Locate the cell with the specified text and output its [x, y] center coordinate. 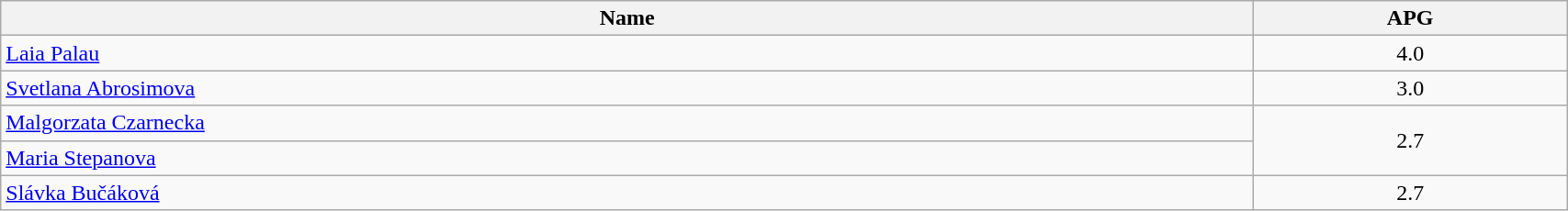
Maria Stepanova [627, 158]
Name [627, 18]
4.0 [1411, 53]
Laia Palau [627, 53]
APG [1411, 18]
Malgorzata Czarnecka [627, 123]
Svetlana Abrosimova [627, 88]
3.0 [1411, 88]
Slávka Bučáková [627, 193]
